From the cell containing the given text, extract its center point as [X, Y] coordinate. 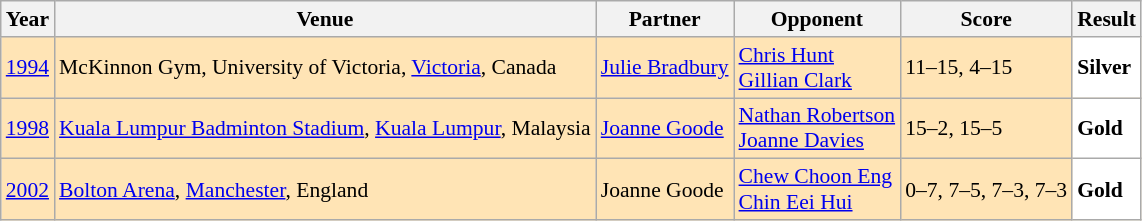
Chris Hunt Gillian Clark [818, 68]
11–15, 4–15 [986, 68]
Score [986, 19]
Result [1106, 19]
Julie Bradbury [665, 68]
Kuala Lumpur Badminton Stadium, Kuala Lumpur, Malaysia [325, 128]
2002 [28, 190]
1998 [28, 128]
McKinnon Gym, University of Victoria, Victoria, Canada [325, 68]
15–2, 15–5 [986, 128]
0–7, 7–5, 7–3, 7–3 [986, 190]
Bolton Arena, Manchester, England [325, 190]
1994 [28, 68]
Partner [665, 19]
Nathan Robertson Joanne Davies [818, 128]
Silver [1106, 68]
Chew Choon Eng Chin Eei Hui [818, 190]
Year [28, 19]
Opponent [818, 19]
Venue [325, 19]
